Extract the [X, Y] coordinate from the center of the cell holding the provided text.  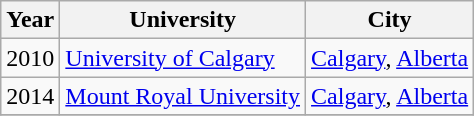
City [390, 20]
Mount Royal University [183, 96]
Year [30, 20]
2010 [30, 58]
2014 [30, 96]
University [183, 20]
University of Calgary [183, 58]
